From the cell containing the given text, extract its center point as [X, Y] coordinate. 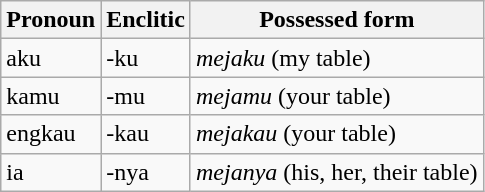
engkau [51, 134]
mejakau (your table) [336, 134]
Enclitic [146, 20]
Pronoun [51, 20]
aku [51, 58]
ia [51, 172]
mejamu (your table) [336, 96]
mejaku (my table) [336, 58]
-mu [146, 96]
-nya [146, 172]
Possessed form [336, 20]
kamu [51, 96]
-ku [146, 58]
-kau [146, 134]
mejanya (his, her, their table) [336, 172]
